Scan for the cell matching the given text and deliver its [X, Y] coordinate at center. 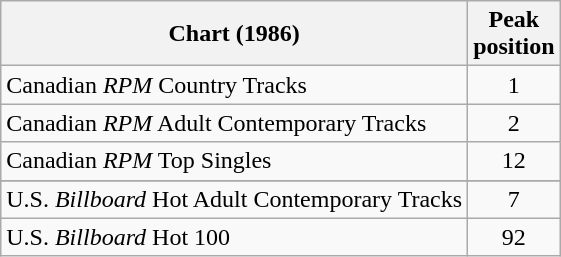
Canadian RPM Top Singles [234, 161]
Peakposition [514, 34]
Canadian RPM Country Tracks [234, 85]
U.S. Billboard Hot 100 [234, 237]
Chart (1986) [234, 34]
7 [514, 199]
1 [514, 85]
2 [514, 123]
U.S. Billboard Hot Adult Contemporary Tracks [234, 199]
92 [514, 237]
12 [514, 161]
Canadian RPM Adult Contemporary Tracks [234, 123]
